Find where the given text appears and provide that cell's center as [x, y] coordinate. 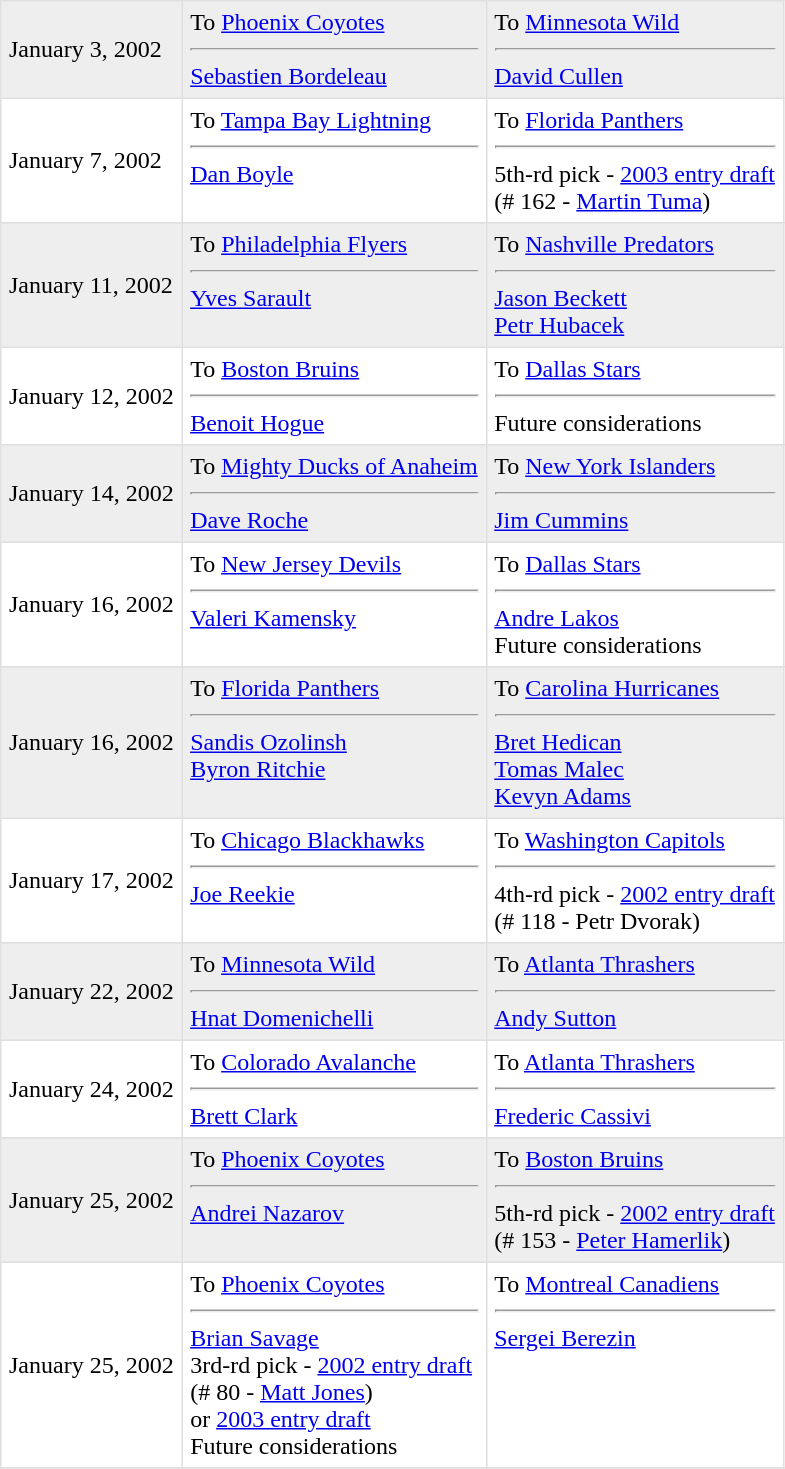
January 14, 2002 [92, 494]
To New Jersey Devils Valeri Kamensky [334, 604]
To Boston Bruins 5th-rd pick - 2002 entry draft (# 153 - Peter Hamerlik) [634, 1200]
To Atlanta Thrashers Frederic Cassivi [634, 1089]
To Dallas Stars Future considerations [634, 396]
To Phoenix Coyotes Andrei Nazarov [334, 1200]
January 24, 2002 [92, 1089]
To Mighty Ducks of Anaheim Dave Roche [334, 494]
To Philadelphia Flyers Yves Sarault [334, 285]
January 17, 2002 [92, 880]
To Minnesota Wild David Cullen [634, 50]
To Boston Bruins Benoit Hogue [334, 396]
To Tampa Bay Lightning Dan Boyle [334, 160]
To New York Islanders Jim Cummins [634, 494]
To Montreal Canadiens Sergei Berezin [634, 1365]
To Atlanta Thrashers Andy Sutton [634, 992]
To Florida Panthers Sandis OzolinshByron Ritchie [334, 743]
To Phoenix Coyotes Brian Savage3rd-rd pick - 2002 entry draft(# 80 - Matt Jones)or 2003 entry draftFuture considerations [334, 1365]
To Carolina Hurricanes Bret HedicanTomas MalecKevyn Adams [634, 743]
January 11, 2002 [92, 285]
To Washington Capitols 4th-rd pick - 2002 entry draft(# 118 - Petr Dvorak) [634, 880]
To Minnesota Wild Hnat Domenichelli [334, 992]
To Colorado Avalanche Brett Clark [334, 1089]
To Phoenix Coyotes Sebastien Bordeleau [334, 50]
January 12, 2002 [92, 396]
To Dallas Stars Andre LakosFuture considerations [634, 604]
To Nashville Predators Jason BeckettPetr Hubacek [634, 285]
To Chicago Blackhawks Joe Reekie [334, 880]
To Florida Panthers 5th-rd pick - 2003 entry draft(# 162 - Martin Tuma) [634, 160]
January 3, 2002 [92, 50]
January 22, 2002 [92, 992]
January 7, 2002 [92, 160]
